Pinpoint the cell where the given text exists, returning its (X, Y) midpoint coordinate. 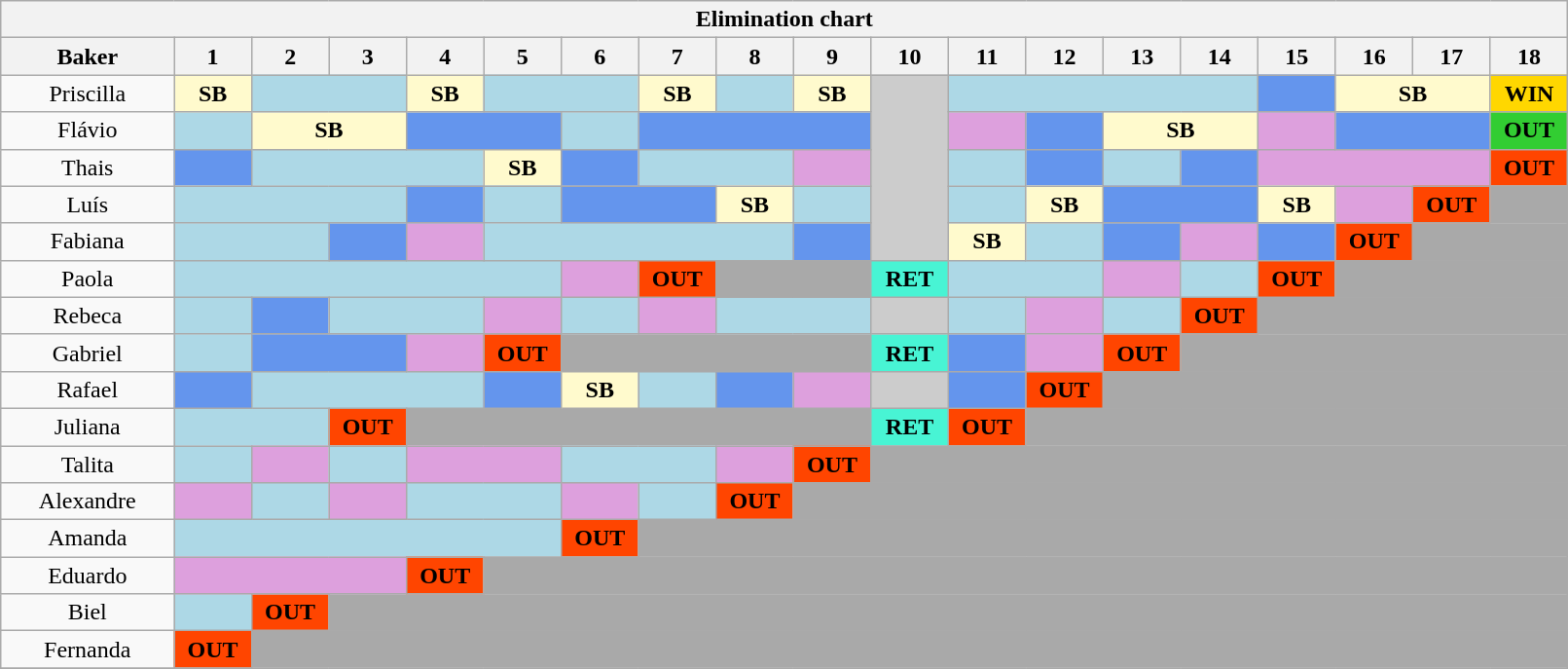
13 (1142, 56)
Luís (88, 204)
Paola (88, 279)
Juliana (88, 427)
6 (601, 56)
Baker (88, 56)
5 (523, 56)
18 (1529, 56)
Talita (88, 465)
Rebeca (88, 316)
1 (213, 56)
Priscilla (88, 93)
WIN (1529, 93)
Elimination chart (784, 19)
17 (1452, 56)
Fabiana (88, 242)
Eduardo (88, 576)
Fernanda (88, 650)
11 (987, 56)
2 (290, 56)
Rafael (88, 390)
Gabriel (88, 353)
8 (755, 56)
Biel (88, 613)
15 (1296, 56)
7 (677, 56)
Alexandre (88, 502)
Thais (88, 167)
16 (1374, 56)
Amanda (88, 539)
10 (910, 56)
4 (445, 56)
3 (368, 56)
12 (1065, 56)
9 (832, 56)
Flávio (88, 130)
14 (1220, 56)
